Return the [X, Y] coordinate for the center point of the cell that contains the specified text.  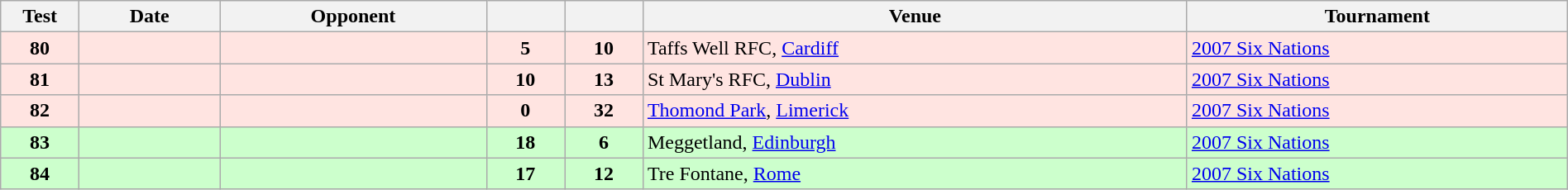
Venue [915, 17]
17 [526, 173]
St Mary's RFC, Dublin [915, 79]
5 [526, 48]
Tournament [1377, 17]
Test [40, 17]
6 [604, 142]
12 [604, 173]
18 [526, 142]
82 [40, 111]
80 [40, 48]
84 [40, 173]
81 [40, 79]
83 [40, 142]
Taffs Well RFC, Cardiff [915, 48]
Thomond Park, Limerick [915, 111]
Tre Fontane, Rome [915, 173]
Opponent [353, 17]
Date [149, 17]
32 [604, 111]
0 [526, 111]
Meggetland, Edinburgh [915, 142]
13 [604, 79]
